Return the [x, y] coordinate for the center point of the cell that contains the specified text.  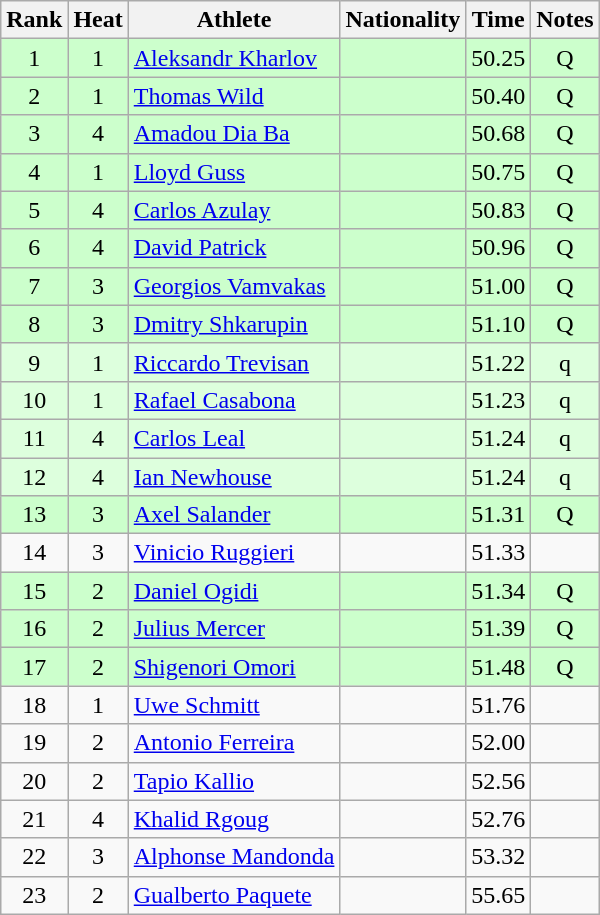
51.76 [498, 705]
52.56 [498, 781]
Georgios Vamvakas [234, 286]
50.83 [498, 210]
51.48 [498, 667]
22 [34, 857]
51.31 [498, 515]
51.33 [498, 553]
Alphonse Mandonda [234, 857]
52.00 [498, 743]
20 [34, 781]
51.22 [498, 362]
9 [34, 362]
Rafael Casabona [234, 400]
Nationality [403, 20]
Riccardo Trevisan [234, 362]
Heat [98, 20]
55.65 [498, 895]
5 [34, 210]
50.25 [498, 58]
Julius Mercer [234, 629]
19 [34, 743]
50.96 [498, 248]
15 [34, 591]
Tapio Kallio [234, 781]
51.34 [498, 591]
Carlos Leal [234, 438]
8 [34, 324]
16 [34, 629]
14 [34, 553]
51.00 [498, 286]
10 [34, 400]
Lloyd Guss [234, 172]
Dmitry Shkarupin [234, 324]
Amadou Dia Ba [234, 134]
12 [34, 477]
Gualberto Paquete [234, 895]
18 [34, 705]
17 [34, 667]
Aleksandr Kharlov [234, 58]
Rank [34, 20]
Carlos Azulay [234, 210]
Daniel Ogidi [234, 591]
Vinicio Ruggieri [234, 553]
50.68 [498, 134]
51.23 [498, 400]
7 [34, 286]
Shigenori Omori [234, 667]
53.32 [498, 857]
Uwe Schmitt [234, 705]
51.39 [498, 629]
Khalid Rgoug [234, 819]
11 [34, 438]
6 [34, 248]
Ian Newhouse [234, 477]
Antonio Ferreira [234, 743]
50.40 [498, 96]
23 [34, 895]
50.75 [498, 172]
21 [34, 819]
Thomas Wild [234, 96]
51.10 [498, 324]
Notes [565, 20]
52.76 [498, 819]
Athlete [234, 20]
Time [498, 20]
David Patrick [234, 248]
Axel Salander [234, 515]
13 [34, 515]
